Provide the (X, Y) coordinate of the cell's center where the given text is located.  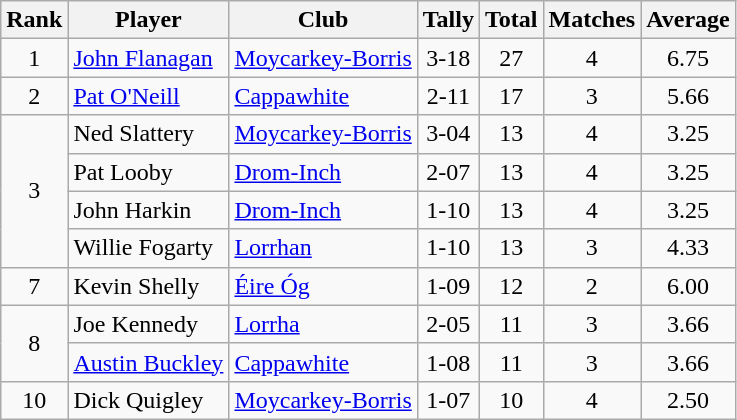
3-18 (448, 58)
Lorrhan (323, 248)
27 (511, 58)
5.66 (688, 96)
7 (34, 286)
8 (34, 343)
Pat Looby (148, 172)
17 (511, 96)
Tally (448, 20)
Lorrha (323, 324)
Dick Quigley (148, 400)
Joe Kennedy (148, 324)
Rank (34, 20)
John Harkin (148, 210)
Matches (592, 20)
2-11 (448, 96)
John Flanagan (148, 58)
3-04 (448, 134)
6.00 (688, 286)
4.33 (688, 248)
Pat O'Neill (148, 96)
2-07 (448, 172)
Ned Slattery (148, 134)
Club (323, 20)
1-08 (448, 362)
Austin Buckley (148, 362)
1-09 (448, 286)
6.75 (688, 58)
1-07 (448, 400)
12 (511, 286)
1 (34, 58)
Willie Fogarty (148, 248)
2-05 (448, 324)
Total (511, 20)
Kevin Shelly (148, 286)
2.50 (688, 400)
Player (148, 20)
Average (688, 20)
Éire Óg (323, 286)
